Output the [X, Y] coordinate of the center of the cell containing the given text.  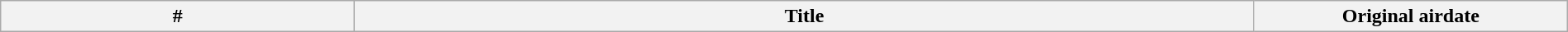
Title [805, 16]
Original airdate [1411, 16]
# [178, 16]
